For the text-containing cell, return its midpoint in [X, Y] coordinate format. 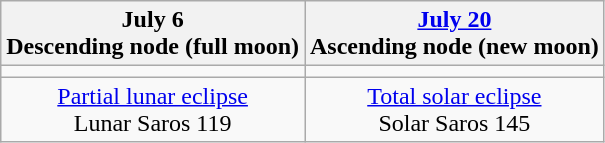
Partial lunar eclipseLunar Saros 119 [153, 110]
July 6Descending node (full moon) [153, 34]
July 20Ascending node (new moon) [454, 34]
Total solar eclipseSolar Saros 145 [454, 110]
